From the cell containing the given text, extract its center point as [x, y] coordinate. 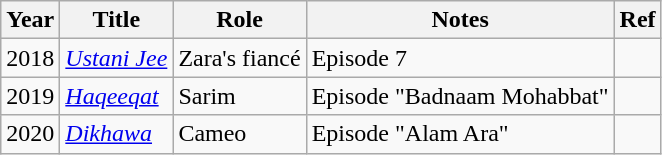
Sarim [240, 96]
Zara's fiancé [240, 58]
Episode "Alam Ara" [460, 134]
2019 [30, 96]
Haqeeqat [116, 96]
2020 [30, 134]
Cameo [240, 134]
Role [240, 20]
Year [30, 20]
Ustani Jee [116, 58]
2018 [30, 58]
Notes [460, 20]
Episode "Badnaam Mohabbat" [460, 96]
Dikhawa [116, 134]
Ref [638, 20]
Title [116, 20]
Episode 7 [460, 58]
